Locate the cell with the specified text and output its [x, y] center coordinate. 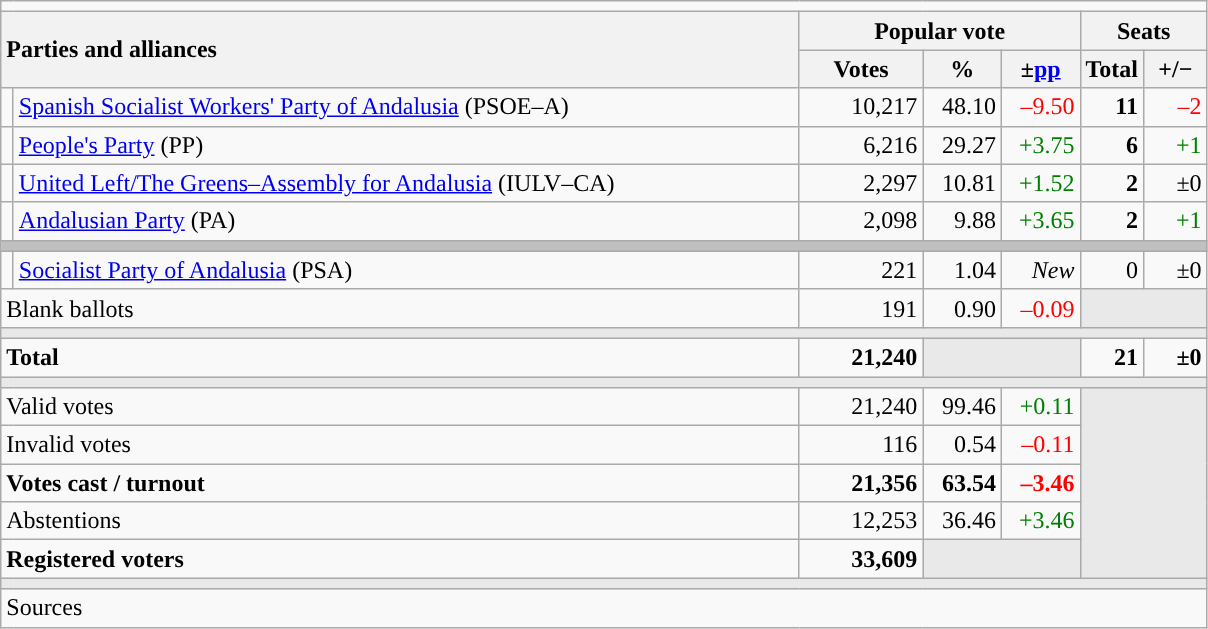
10.81 [962, 183]
+1.52 [1040, 183]
+0.11 [1040, 407]
Registered voters [400, 559]
6,216 [861, 145]
Spanish Socialist Workers' Party of Andalusia (PSOE–A) [406, 107]
99.46 [962, 407]
21 [1112, 357]
±pp [1040, 69]
12,253 [861, 521]
33,609 [861, 559]
Popular vote [940, 31]
Parties and alliances [400, 50]
Invalid votes [400, 445]
–2 [1176, 107]
36.46 [962, 521]
29.27 [962, 145]
+3.65 [1040, 221]
Blank ballots [400, 308]
–0.11 [1040, 445]
+/− [1176, 69]
+3.75 [1040, 145]
2,098 [861, 221]
0 [1112, 270]
Seats [1144, 31]
United Left/The Greens–Assembly for Andalusia (IULV–CA) [406, 183]
0.90 [962, 308]
6 [1112, 145]
2,297 [861, 183]
–3.46 [1040, 483]
% [962, 69]
Socialist Party of Andalusia (PSA) [406, 270]
–9.50 [1040, 107]
221 [861, 270]
Votes cast / turnout [400, 483]
Andalusian Party (PA) [406, 221]
New [1040, 270]
Votes [861, 69]
People's Party (PP) [406, 145]
11 [1112, 107]
1.04 [962, 270]
9.88 [962, 221]
10,217 [861, 107]
0.54 [962, 445]
Abstentions [400, 521]
116 [861, 445]
Valid votes [400, 407]
63.54 [962, 483]
–0.09 [1040, 308]
21,356 [861, 483]
+3.46 [1040, 521]
Sources [604, 608]
191 [861, 308]
48.10 [962, 107]
